Provide the (x, y) coordinate of the cell's center where the given text is located.  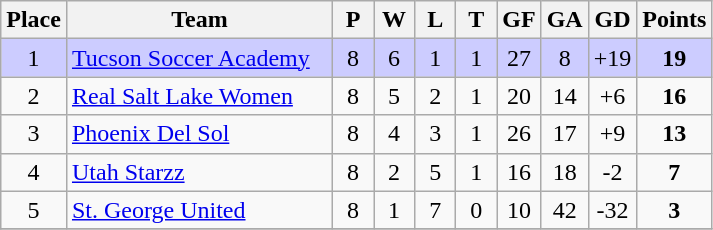
GA (564, 20)
Real Salt Lake Women (199, 96)
19 (674, 58)
L (436, 20)
17 (564, 134)
Team (199, 20)
27 (519, 58)
Utah Starzz (199, 172)
26 (519, 134)
Points (674, 20)
+9 (612, 134)
St. George United (199, 210)
0 (476, 210)
Phoenix Del Sol (199, 134)
13 (674, 134)
T (476, 20)
GD (612, 20)
18 (564, 172)
+19 (612, 58)
GF (519, 20)
Tucson Soccer Academy (199, 58)
20 (519, 96)
42 (564, 210)
-32 (612, 210)
-2 (612, 172)
W (394, 20)
+6 (612, 96)
10 (519, 210)
6 (394, 58)
P (354, 20)
Place (34, 20)
14 (564, 96)
